Extract the [x, y] coordinate from the center of the cell holding the provided text.  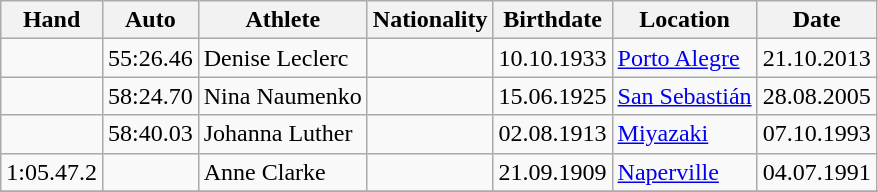
Athlete [282, 20]
Birthdate [552, 20]
Denise Leclerc [282, 58]
Hand [52, 20]
55:26.46 [150, 58]
Date [816, 20]
21.09.1909 [552, 172]
02.08.1913 [552, 134]
Nationality [430, 20]
Miyazaki [684, 134]
Naperville [684, 172]
15.06.1925 [552, 96]
San Sebastián [684, 96]
21.10.2013 [816, 58]
07.10.1993 [816, 134]
04.07.1991 [816, 172]
Anne Clarke [282, 172]
28.08.2005 [816, 96]
Johanna Luther [282, 134]
Auto [150, 20]
10.10.1933 [552, 58]
Location [684, 20]
1:05.47.2 [52, 172]
58:40.03 [150, 134]
Nina Naumenko [282, 96]
Porto Alegre [684, 58]
58:24.70 [150, 96]
